Capture the cell that displays the provided text and extract its (x, y) central coordinate. 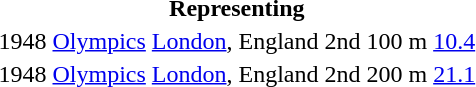
London, England (235, 41)
Olympics (99, 41)
2nd (342, 41)
100 m (397, 41)
